Detect which cell encompasses the target text, then output its [X, Y] center coordinate. 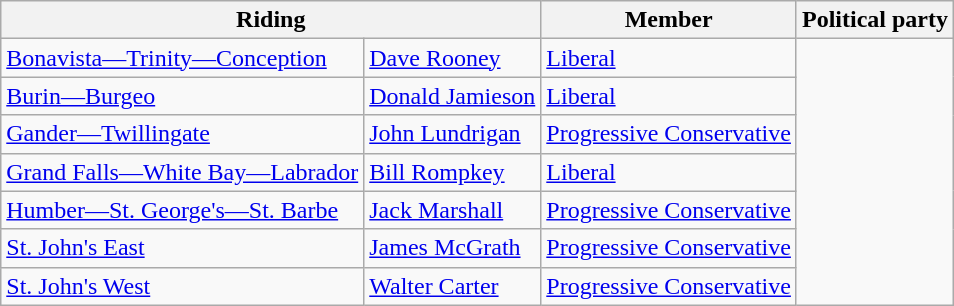
Riding [271, 20]
Humber—St. George's—St. Barbe [182, 210]
St. John's West [182, 286]
Jack Marshall [452, 210]
Political party [874, 20]
Gander—Twillingate [182, 134]
Bonavista—Trinity—Conception [182, 58]
St. John's East [182, 248]
Burin—Burgeo [182, 96]
James McGrath [452, 248]
John Lundrigan [452, 134]
Donald Jamieson [452, 96]
Member [669, 20]
Walter Carter [452, 286]
Dave Rooney [452, 58]
Grand Falls—White Bay—Labrador [182, 172]
Bill Rompkey [452, 172]
